Search for the cell housing the specified text and yield its (X, Y) center coordinate. 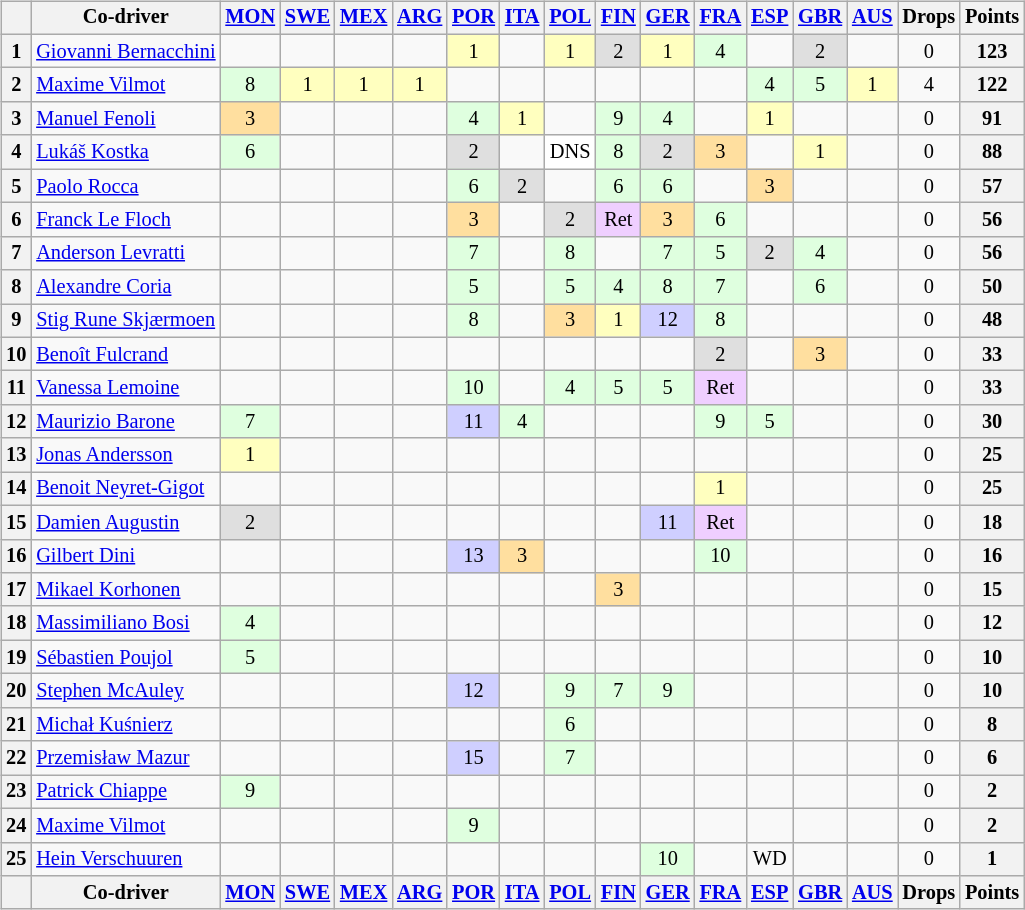
50 (992, 287)
Manuel Fenoli (126, 119)
Jonas Andersson (126, 455)
20 (16, 691)
Vanessa Lemoine (126, 388)
Alexandre Coria (126, 287)
48 (992, 321)
123 (992, 51)
30 (992, 422)
Damien Augustin (126, 522)
Lukáš Kostka (126, 152)
22 (16, 758)
57 (992, 186)
WD (770, 859)
Stig Rune Skjærmoen (126, 321)
88 (992, 152)
Przemisław Mazur (126, 758)
Benoît Fulcrand (126, 354)
Stephen McAuley (126, 691)
23 (16, 792)
Massimiliano Bosi (126, 623)
Patrick Chiappe (126, 792)
Anderson Levratti (126, 253)
Sébastien Poujol (126, 657)
Michał Kuśnierz (126, 724)
Franck Le Floch (126, 220)
91 (992, 119)
Giovanni Bernacchini (126, 51)
17 (16, 590)
Hein Verschuuren (126, 859)
Mikael Korhonen (126, 590)
19 (16, 657)
21 (16, 724)
24 (16, 825)
Maurizio Barone (126, 422)
Benoit Neyret-Gigot (126, 489)
Paolo Rocca (126, 186)
14 (16, 489)
122 (992, 85)
Gilbert Dini (126, 556)
DNS (570, 152)
